Capture the cell that displays the provided text and extract its (X, Y) central coordinate. 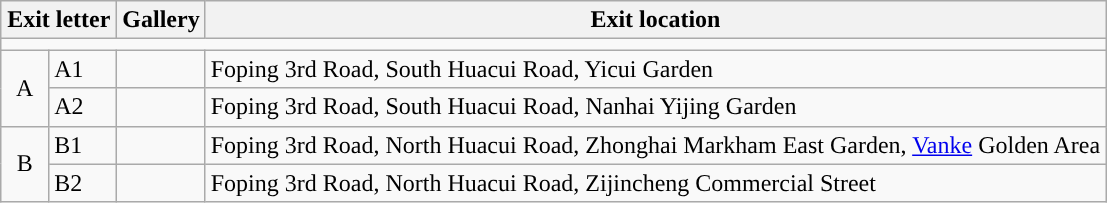
Foping 3rd Road, North Huacui Road, Zijincheng Commercial Street (655, 183)
B2 (83, 183)
Foping 3rd Road, South Huacui Road, Nanhai Yijing Garden (655, 107)
Gallery (161, 20)
A1 (83, 69)
A2 (83, 107)
Exit location (655, 20)
Foping 3rd Road, South Huacui Road, Yicui Garden (655, 69)
B1 (83, 145)
B (25, 164)
Exit letter (59, 20)
A (25, 88)
Foping 3rd Road, North Huacui Road, Zhonghai Markham East Garden, Vanke Golden Area (655, 145)
